Extract the (x, y) coordinate from the center of the cell holding the provided text.  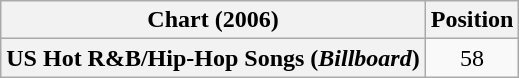
Chart (2006) (213, 20)
US Hot R&B/Hip-Hop Songs (Billboard) (213, 58)
58 (472, 58)
Position (472, 20)
